Find where the given text appears and provide that cell's center as [X, Y] coordinate. 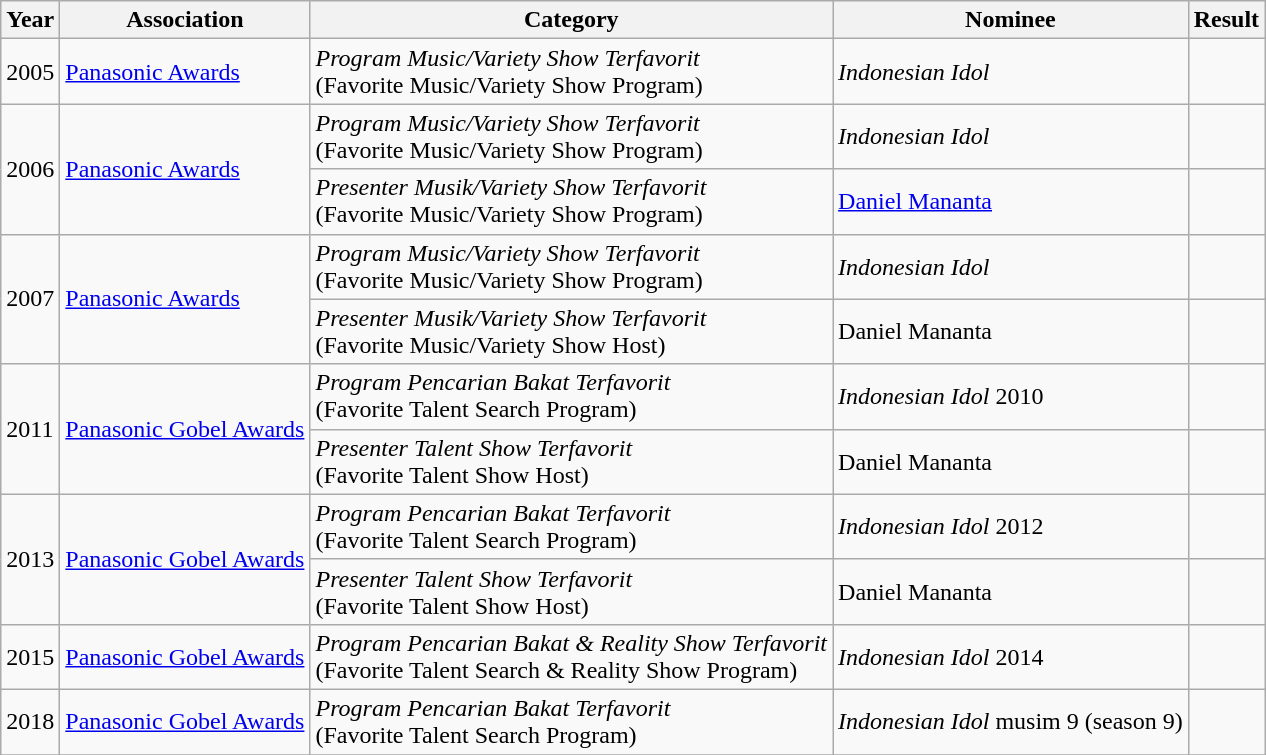
Presenter Musik/Variety Show Terfavorit(Favorite Music/Variety Show Host) [572, 332]
2018 [30, 722]
2005 [30, 72]
Program Pencarian Bakat & Reality Show Terfavorit(Favorite Talent Search & Reality Show Program) [572, 656]
Indonesian Idol musim 9 (season 9) [1011, 722]
Association [185, 20]
2006 [30, 169]
Year [30, 20]
Indonesian Idol 2014 [1011, 656]
2011 [30, 429]
2007 [30, 299]
2015 [30, 656]
Indonesian Idol 2010 [1011, 396]
Result [1226, 20]
2013 [30, 559]
Nominee [1011, 20]
Category [572, 20]
Presenter Musik/Variety Show Terfavorit(Favorite Music/Variety Show Program) [572, 202]
Indonesian Idol 2012 [1011, 526]
